Determine the (x, y) coordinate at the center of the cell enclosing the given text.  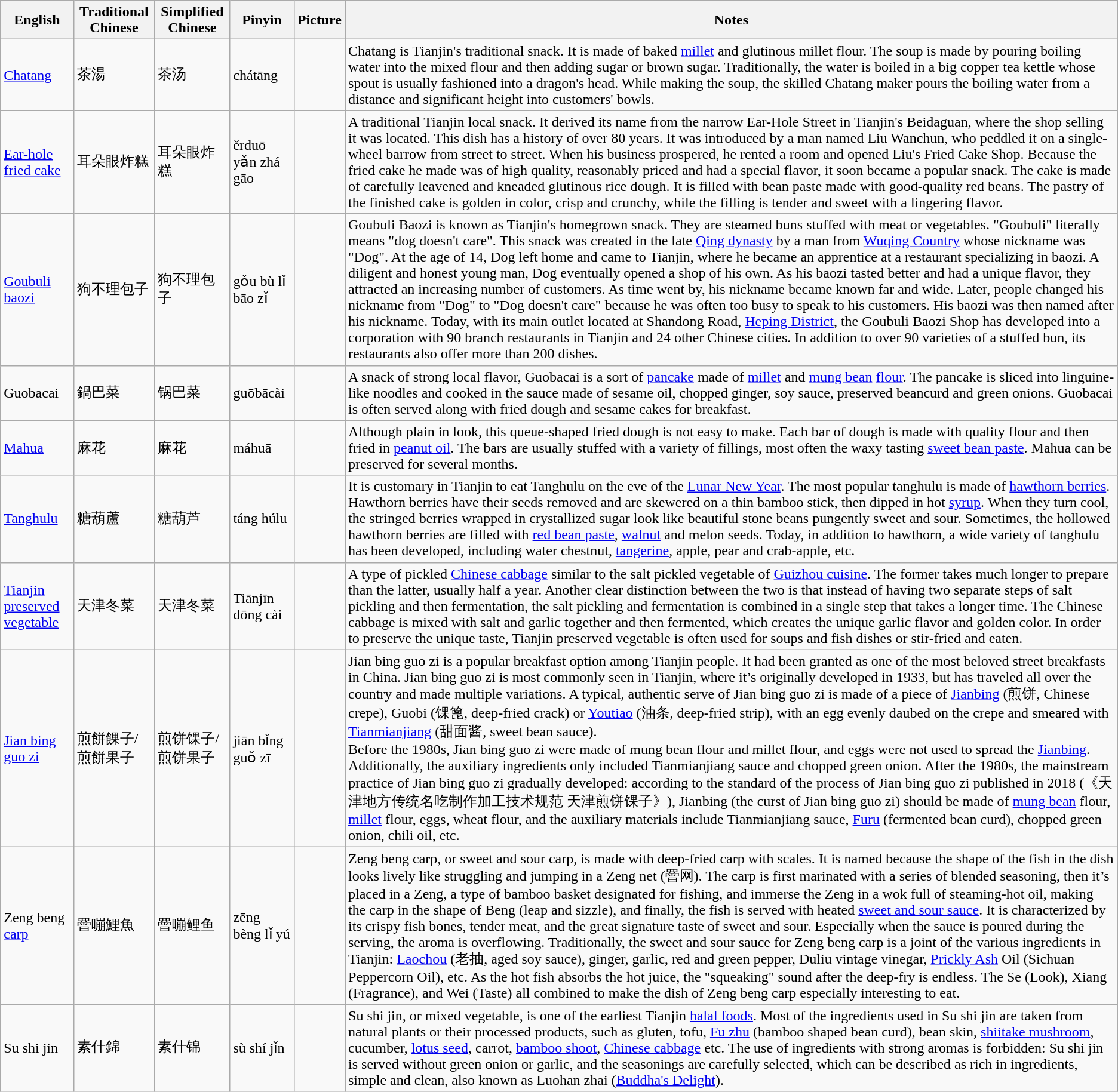
máhuā (262, 448)
Picture (319, 20)
素什錦 (114, 1048)
Su shi jin (37, 1048)
煎饼馃子/煎饼果子 (192, 749)
gǒu bù lǐ bāo zǐ (262, 290)
táng húlu (262, 519)
罾嘣鲤鱼 (192, 925)
糖葫蘆 (114, 519)
Zeng beng carp (37, 925)
guōbācài (262, 393)
Notes (732, 20)
Mahua (37, 448)
Goubuli baozi (37, 290)
茶湯 (114, 75)
煎餅餜子/煎餅果子 (114, 749)
Chatang (37, 75)
Tianjin preserved vegetable (37, 606)
Jian bing guo zi (37, 749)
鍋巴菜 (114, 393)
sù shí jǐn (262, 1048)
jiān bǐng guǒ zī (262, 749)
糖葫芦 (192, 519)
English (37, 20)
素什锦 (192, 1048)
罾嘣鯉魚 (114, 925)
Traditional Chinese (114, 20)
锅巴菜 (192, 393)
Ear-hole fried cake (37, 162)
Pinyin (262, 20)
chátāng (262, 75)
Tiānjīn dōng cài (262, 606)
ěrduō yǎn zhá gāo (262, 162)
Guobacai (37, 393)
zēng bèng lǐ yú (262, 925)
Tanghulu (37, 519)
Simplified Chinese (192, 20)
茶汤 (192, 75)
